Pinpoint the cell where the given text exists, returning its [x, y] midpoint coordinate. 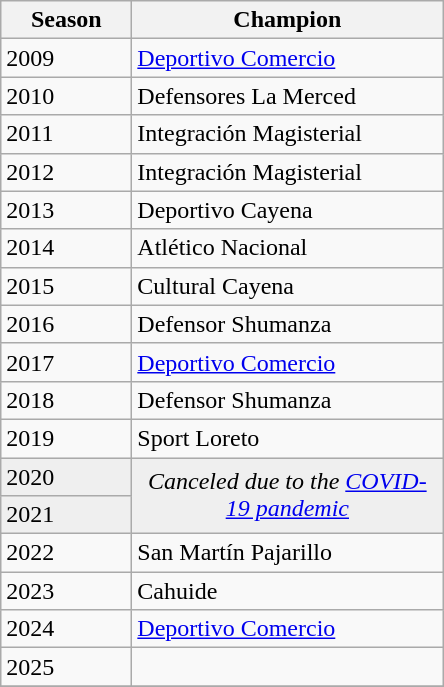
2011 [66, 134]
2020 [66, 477]
Cahuide [288, 591]
Canceled due to the COVID-19 pandemic [288, 496]
San Martín Pajarillo [288, 553]
2021 [66, 515]
2012 [66, 172]
2016 [66, 324]
2009 [66, 58]
2023 [66, 591]
2010 [66, 96]
2018 [66, 400]
2015 [66, 286]
2014 [66, 248]
Sport Loreto [288, 438]
2013 [66, 210]
Season [66, 20]
Defensores La Merced [288, 96]
Deportivo Cayena [288, 210]
2019 [66, 438]
Cultural Cayena [288, 286]
2025 [66, 667]
Atlético Nacional [288, 248]
2024 [66, 629]
Champion [288, 20]
2022 [66, 553]
2017 [66, 362]
